Return [x, y] of the center of cell containing provided text 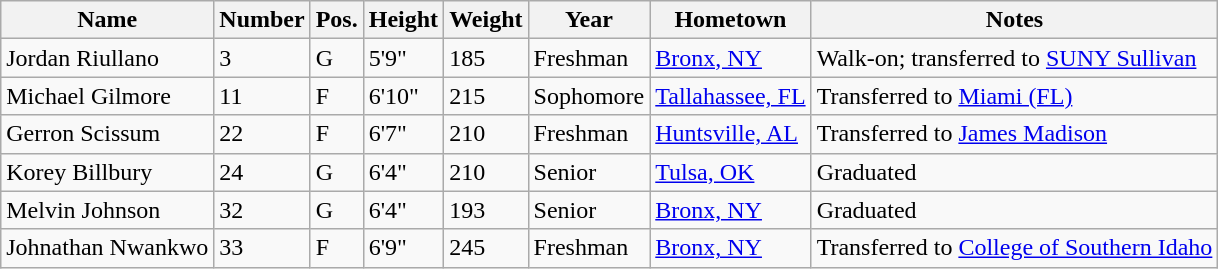
Walk-on; transferred to SUNY Sullivan [1014, 58]
6'10" [403, 96]
Tulsa, OK [730, 172]
Hometown [730, 20]
Pos. [336, 20]
185 [486, 58]
Name [108, 20]
Notes [1014, 20]
Johnathan Nwankwo [108, 248]
245 [486, 248]
33 [262, 248]
Height [403, 20]
Gerron Scissum [108, 134]
6'9" [403, 248]
22 [262, 134]
Number [262, 20]
32 [262, 210]
215 [486, 96]
5'9" [403, 58]
Korey Billbury [108, 172]
3 [262, 58]
Transferred to College of Southern Idaho [1014, 248]
193 [486, 210]
11 [262, 96]
Tallahassee, FL [730, 96]
6'7" [403, 134]
Transferred to Miami (FL) [1014, 96]
Year [589, 20]
24 [262, 172]
Jordan Riullano [108, 58]
Michael Gilmore [108, 96]
Transferred to James Madison [1014, 134]
Weight [486, 20]
Huntsville, AL [730, 134]
Sophomore [589, 96]
Melvin Johnson [108, 210]
